Scan for the cell matching the given text and deliver its [X, Y] coordinate at center. 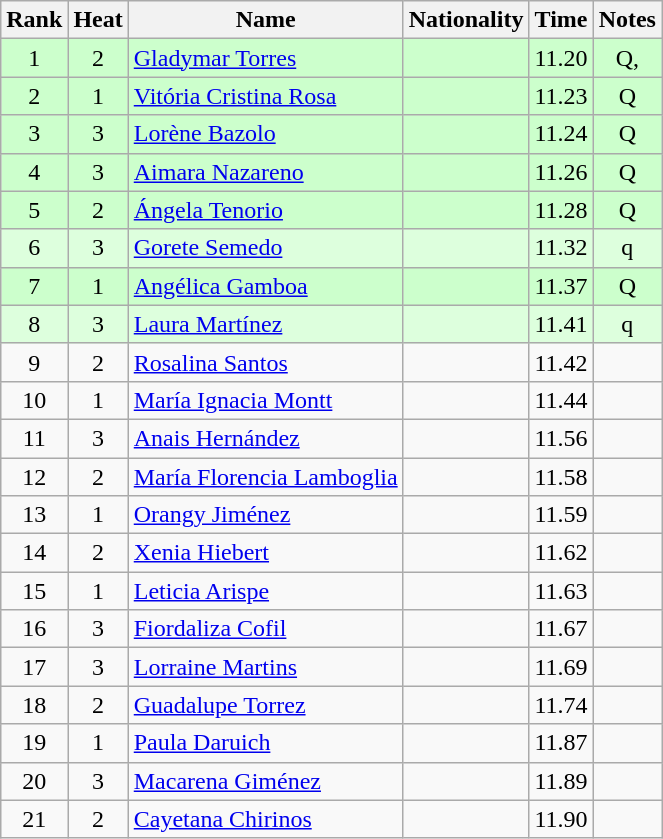
4 [34, 172]
Rank [34, 20]
8 [34, 324]
Lorraine Martins [266, 667]
20 [34, 781]
14 [34, 553]
11.24 [561, 134]
11.44 [561, 400]
María Florencia Lamboglia [266, 477]
Q, [627, 58]
Time [561, 20]
Anais Hernández [266, 438]
11.37 [561, 286]
Laura Martínez [266, 324]
María Ignacia Montt [266, 400]
11.67 [561, 629]
11.74 [561, 705]
11.89 [561, 781]
6 [34, 248]
Lorène Bazolo [266, 134]
Nationality [466, 20]
Heat [98, 20]
Gorete Semedo [266, 248]
21 [34, 819]
11.32 [561, 248]
Orangy Jiménez [266, 515]
18 [34, 705]
7 [34, 286]
10 [34, 400]
Name [266, 20]
Macarena Giménez [266, 781]
Fiordaliza Cofil [266, 629]
9 [34, 362]
Leticia Arispe [266, 591]
Ángela Tenorio [266, 210]
Aimara Nazareno [266, 172]
Vitória Cristina Rosa [266, 96]
5 [34, 210]
11.62 [561, 553]
15 [34, 591]
11.26 [561, 172]
11.23 [561, 96]
11.56 [561, 438]
11.87 [561, 743]
Angélica Gamboa [266, 286]
11.59 [561, 515]
17 [34, 667]
Gladymar Torres [266, 58]
11.58 [561, 477]
Guadalupe Torrez [266, 705]
11.90 [561, 819]
Notes [627, 20]
Paula Daruich [266, 743]
11 [34, 438]
11.69 [561, 667]
11.28 [561, 210]
Cayetana Chirinos [266, 819]
16 [34, 629]
11.20 [561, 58]
11.63 [561, 591]
12 [34, 477]
Rosalina Santos [266, 362]
11.42 [561, 362]
11.41 [561, 324]
Xenia Hiebert [266, 553]
13 [34, 515]
19 [34, 743]
